Identify which cell holds the provided text, then report its [x, y] central coordinate. 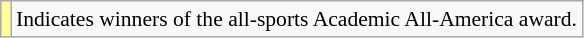
Indicates winners of the all-sports Academic All-America award. [296, 19]
